Pinpoint the cell where the given text exists, returning its [X, Y] midpoint coordinate. 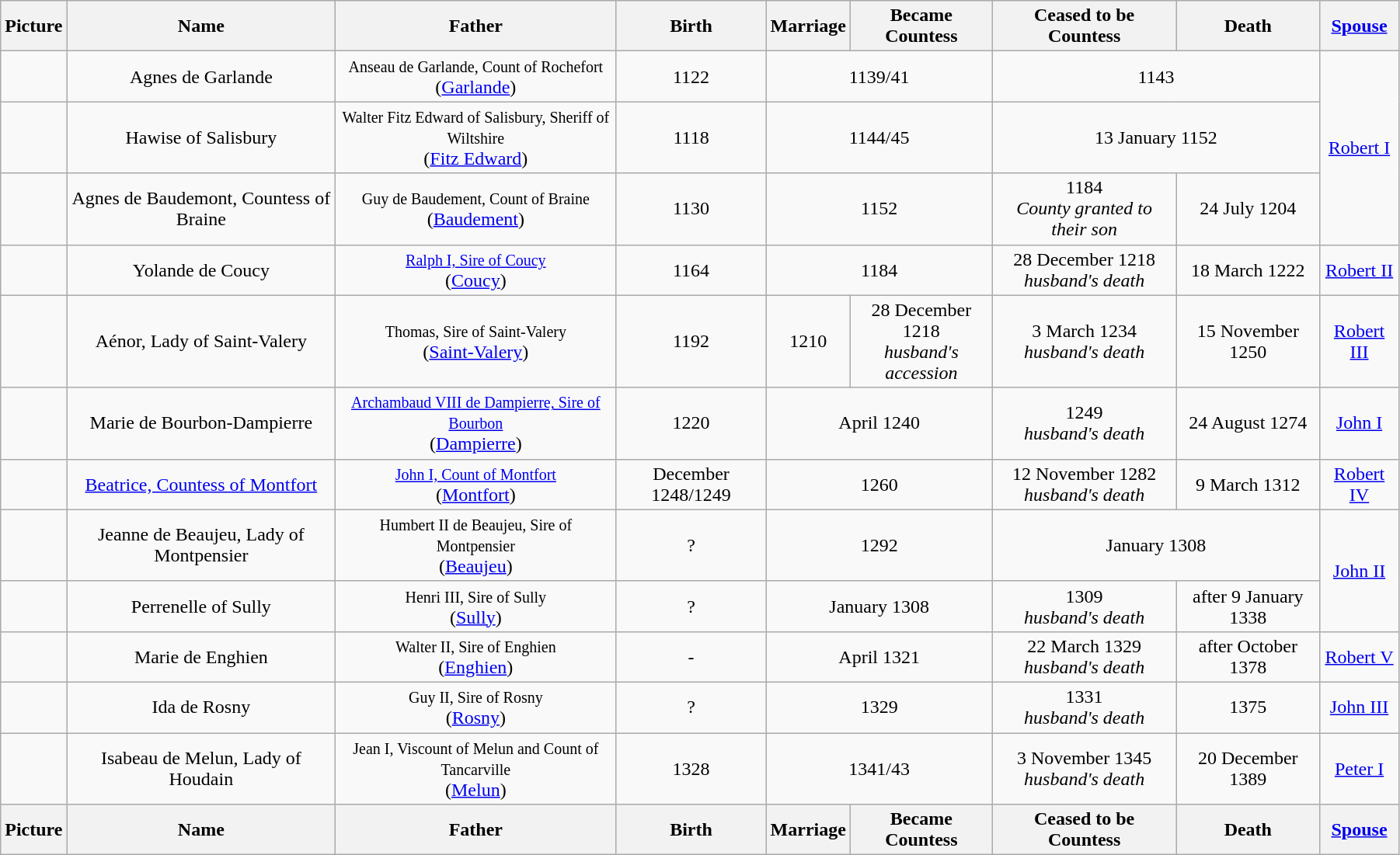
3 November 1345husband's death [1085, 769]
1249husband's death [1085, 423]
1210 [808, 342]
1139/41 [879, 76]
Isabeau de Melun, Lady of Houdain [201, 769]
Walter Fitz Edward of Salisbury, Sheriff of Wiltshire (Fitz Edward) [475, 137]
Marie de Enghien [201, 657]
1375 [1248, 707]
Perrenelle of Sully [201, 606]
9 March 1312 [1248, 485]
Agnes de Garlande [201, 76]
Thomas, Sire of Saint-Valery (Saint-Valery) [475, 342]
1292 [879, 545]
Jean I, Viscount of Melun and Count of Tancarville (Melun) [475, 769]
24 August 1274 [1248, 423]
Anseau de Garlande, Count of Rochefort (Garlande) [475, 76]
Robert IV [1360, 485]
1220 [691, 423]
John I, Count of Montfort (Montfort) [475, 485]
28 December 1218husband's accession [921, 342]
Humbert II de Beaujeu, Sire of Montpensier(Beaujeu) [475, 545]
1309husband's death [1085, 606]
1144/45 [879, 137]
1192 [691, 342]
13 January 1152 [1156, 137]
John II [1360, 570]
Beatrice, Countess of Montfort [201, 485]
Robert V [1360, 657]
Robert I [1360, 148]
after 9 January 1338 [1248, 606]
1184 [879, 270]
1331husband's death [1085, 707]
April 1321 [879, 657]
18 March 1222 [1248, 270]
Agnes de Baudemont, Countess of Braine [201, 209]
1341/43 [879, 769]
20 December 1389 [1248, 769]
April 1240 [879, 423]
1328 [691, 769]
1260 [879, 485]
22 March 1329husband's death [1085, 657]
Henri III, Sire of Sully (Sully) [475, 606]
Aénor, Lady of Saint-Valery [201, 342]
28 December 1218husband's death [1085, 270]
Walter II, Sire of Enghien (Enghien) [475, 657]
1143 [1156, 76]
John III [1360, 707]
1184County granted to their son [1085, 209]
Ida de Rosny [201, 707]
1164 [691, 270]
Guy II, Sire of Rosny (Rosny) [475, 707]
1122 [691, 76]
Archambaud VIII de Dampierre, Sire of Bourbon (Dampierre) [475, 423]
Marie de Bourbon-Dampierre [201, 423]
- [691, 657]
24 July 1204 [1248, 209]
1118 [691, 137]
1130 [691, 209]
Jeanne de Beaujeu, Lady of Montpensier [201, 545]
12 November 1282husband's death [1085, 485]
1329 [879, 707]
John I [1360, 423]
1152 [879, 209]
Guy de Baudement, Count of Braine (Baudement) [475, 209]
Hawise of Salisbury [201, 137]
Peter I [1360, 769]
Robert III [1360, 342]
Robert II [1360, 270]
after October 1378 [1248, 657]
December 1248/1249 [691, 485]
15 November 1250 [1248, 342]
Ralph I, Sire of Coucy (Coucy) [475, 270]
3 March 1234husband's death [1085, 342]
Yolande de Coucy [201, 270]
